For the text-containing cell, return its midpoint in (X, Y) coordinate format. 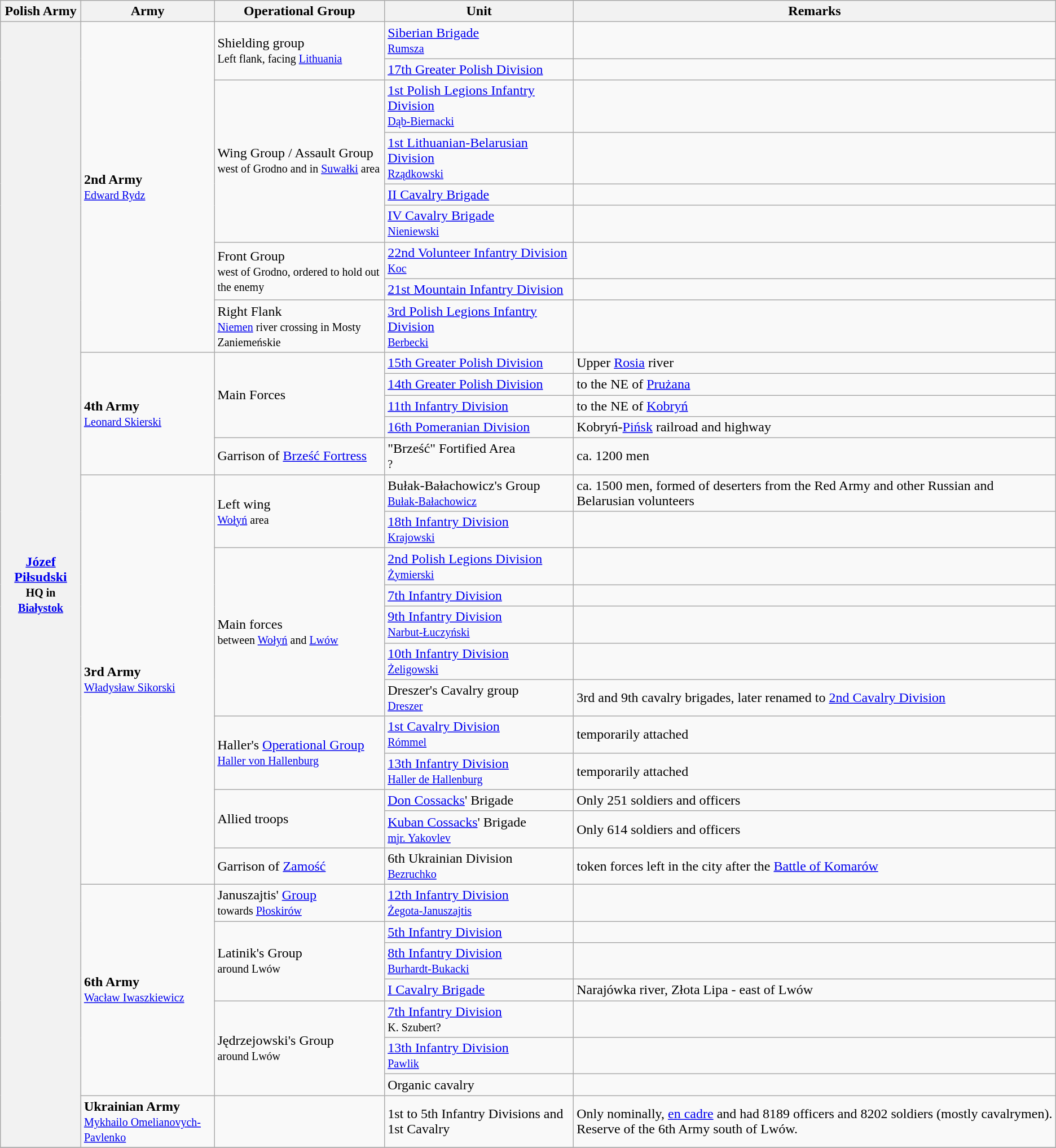
Józef PiłsudskiHQ in Białystok (41, 585)
Only 251 soldiers and officers (815, 800)
3rd Polish Legions Infantry DivisionBerbecki (479, 326)
8th Infantry DivisionBurhardt-Bukacki (479, 961)
Allied troops (300, 819)
Army (148, 11)
1st Polish Legions Infantry DivisionDąb-Biernacki (479, 106)
13th Infantry DivisionPawlik (479, 1056)
7th Infantry DivisionK. Szubert? (479, 1019)
1st Cavalry DivisionRómmel (479, 734)
Polish Army (41, 11)
to the NE of Prużana (815, 384)
Januszajtis' Grouptowards Płoskirów (300, 902)
3rd and 9th cavalry brigades, later renamed to 2nd Cavalry Division (815, 698)
Kuban Cossacks' Brigademjr. Yakovlev (479, 829)
Right Flank Niemen river crossing in Mosty Zaniemeńskie (300, 326)
Shielding groupLeft flank, facing Lithuania (300, 51)
IV Cavalry BrigadeNieniewski (479, 223)
Haller's Operational GroupHaller von Hallenburg (300, 753)
1st to 5th Infantry Divisions and 1st Cavalry (479, 1121)
Only nominally, en cadre and had 8189 officers and 8202 soldiers (mostly cavalrymen). Reserve of the 6th Army south of Lwów. (815, 1121)
22nd Volunteer Infantry DivisionKoc (479, 260)
Garrison of Zamość (300, 866)
Front Groupwest of Grodno, ordered to hold out the enemy (300, 271)
4th ArmyLeonard Skierski (148, 413)
17th Greater Polish Division (479, 69)
14th Greater Polish Division (479, 384)
21st Mountain Infantry Division (479, 289)
Operational Group (300, 11)
Dreszer's Cavalry groupDreszer (479, 698)
2nd ArmyEdward Rydz (148, 187)
I Cavalry Brigade (479, 990)
13th Infantry DivisionHaller de Hallenburg (479, 771)
Bułak-Bałachowicz's GroupBułak-Bałachowicz (479, 493)
Siberian BrigadeRumsza (479, 41)
11th Infantry Division (479, 405)
Narajówka river, Złota Lipa - east of Lwów (815, 990)
Only 614 soldiers and officers (815, 829)
Don Cossacks' Brigade (479, 800)
5th Infantry Division (479, 932)
18th Infantry DivisionKrajowski (479, 530)
Upper Rosia river (815, 363)
9th Infantry DivisionNarbut-Łuczyński (479, 625)
Garrison of Brześć Fortress (300, 457)
Ukrainian ArmyMykhailo Omelianovych-Pavlenko (148, 1121)
10th Infantry DivisionŻeligowski (479, 661)
Latinik's Grouparound Lwów (300, 961)
Organic cavalry (479, 1085)
16th Pomeranian Division (479, 427)
Main forcesbetween Wołyń and Lwów (300, 632)
15th Greater Polish Division (479, 363)
Jędrzejowski's Grouparound Lwów (300, 1048)
Remarks (815, 11)
1st Lithuanian-Belarusian DivisionRządkowski (479, 158)
3rd ArmyWładysław Sikorski (148, 680)
II Cavalry Brigade (479, 195)
12th Infantry Division Żegota-Januszajtis (479, 902)
Wing Group / Assault Groupwest of Grodno and in Suwałki area (300, 161)
6th Ukrainian DivisionBezruchko (479, 866)
to the NE of Kobryń (815, 405)
7th Infantry Division (479, 595)
token forces left in the city after the Battle of Komarów (815, 866)
Main Forces (300, 395)
Left wingWołyń area (300, 511)
"Brześć" Fortified Area? (479, 457)
ca. 1200 men (815, 457)
Kobryń-Pińsk railroad and highway (815, 427)
ca. 1500 men, formed of deserters from the Red Army and other Russian and Belarusian volunteers (815, 493)
6th ArmyWacław Iwaszkiewicz (148, 990)
2nd Polish Legions DivisionŻymierski (479, 566)
Unit (479, 11)
